For the text-containing cell, return its midpoint in (X, Y) coordinate format. 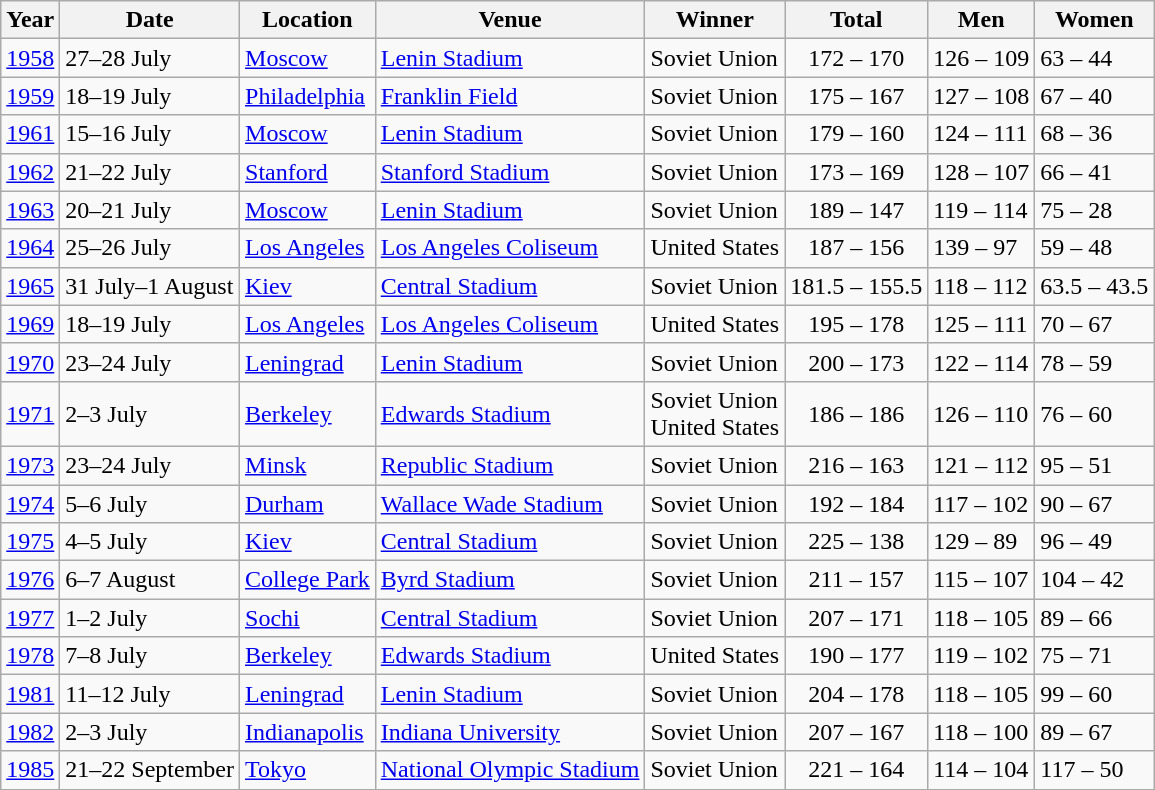
121 – 112 (982, 465)
125 – 111 (982, 324)
70 – 67 (1094, 324)
204 – 178 (856, 694)
78 – 59 (1094, 362)
21–22 September (150, 770)
Total (856, 20)
1973 (30, 465)
129 – 89 (982, 542)
Stanford Stadium (510, 172)
Indianapolis (308, 732)
7–8 July (150, 656)
127 – 108 (982, 96)
59 – 48 (1094, 248)
Men (982, 20)
172 – 170 (856, 58)
89 – 67 (1094, 732)
75 – 71 (1094, 656)
31 July–1 August (150, 286)
186 – 186 (856, 414)
Date (150, 20)
National Olympic Stadium (510, 770)
Republic Stadium (510, 465)
11–12 July (150, 694)
Sochi (308, 618)
Year (30, 20)
89 – 66 (1094, 618)
90 – 67 (1094, 503)
96 – 49 (1094, 542)
27–28 July (150, 58)
63.5 – 43.5 (1094, 286)
115 – 107 (982, 580)
189 – 147 (856, 210)
181.5 – 155.5 (856, 286)
Winner (715, 20)
139 – 97 (982, 248)
119 – 102 (982, 656)
1958 (30, 58)
1–2 July (150, 618)
Byrd Stadium (510, 580)
187 – 156 (856, 248)
Soviet Union United States (715, 414)
1964 (30, 248)
15–16 July (150, 134)
122 – 114 (982, 362)
99 – 60 (1094, 694)
Philadelphia (308, 96)
1981 (30, 694)
1977 (30, 618)
Franklin Field (510, 96)
216 – 163 (856, 465)
Tokyo (308, 770)
5–6 July (150, 503)
20–21 July (150, 210)
190 – 177 (856, 656)
75 – 28 (1094, 210)
66 – 41 (1094, 172)
1970 (30, 362)
1975 (30, 542)
179 – 160 (856, 134)
Wallace Wade Stadium (510, 503)
25–26 July (150, 248)
6–7 August (150, 580)
117 – 50 (1094, 770)
211 – 157 (856, 580)
4–5 July (150, 542)
118 – 100 (982, 732)
1959 (30, 96)
175 – 167 (856, 96)
126 – 109 (982, 58)
Women (1094, 20)
200 – 173 (856, 362)
College Park (308, 580)
192 – 184 (856, 503)
128 – 107 (982, 172)
1963 (30, 210)
195 – 178 (856, 324)
1962 (30, 172)
Venue (510, 20)
63 – 44 (1094, 58)
Durham (308, 503)
207 – 167 (856, 732)
1974 (30, 503)
1965 (30, 286)
1978 (30, 656)
124 – 111 (982, 134)
1976 (30, 580)
1969 (30, 324)
Stanford (308, 172)
173 – 169 (856, 172)
119 – 114 (982, 210)
21–22 July (150, 172)
117 – 102 (982, 503)
221 – 164 (856, 770)
126 – 110 (982, 414)
Minsk (308, 465)
118 – 112 (982, 286)
1985 (30, 770)
76 – 60 (1094, 414)
Indiana University (510, 732)
1971 (30, 414)
68 – 36 (1094, 134)
207 – 171 (856, 618)
95 – 51 (1094, 465)
1982 (30, 732)
104 – 42 (1094, 580)
Location (308, 20)
225 – 138 (856, 542)
114 – 104 (982, 770)
1961 (30, 134)
67 – 40 (1094, 96)
